Pinpoint the cell where the given text exists, returning its [x, y] midpoint coordinate. 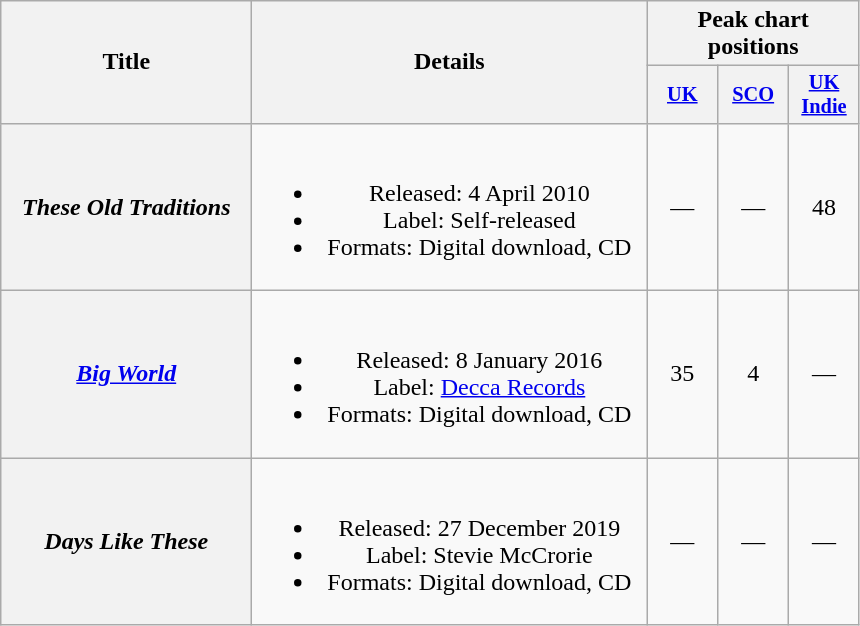
These Old Traditions [126, 206]
Title [126, 62]
Big World [126, 374]
4 [754, 374]
35 [682, 374]
48 [824, 206]
UKIndie [824, 95]
UK [682, 95]
Released: 8 January 2016Label: Decca RecordsFormats: Digital download, CD [450, 374]
SCO [754, 95]
Released: 27 December 2019Label: Stevie McCrorieFormats: Digital download, CD [450, 542]
Released: 4 April 2010Label: Self-releasedFormats: Digital download, CD [450, 206]
Details [450, 62]
Peak chart positions [754, 34]
Days Like These [126, 542]
